Determine the (X, Y) coordinate at the center of the cell enclosing the given text.  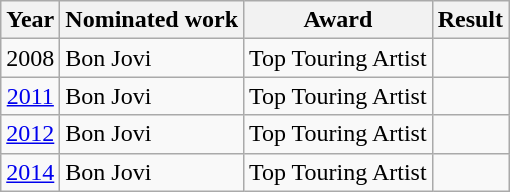
Year (30, 20)
Award (338, 20)
2011 (30, 96)
2012 (30, 134)
Nominated work (152, 20)
Result (470, 20)
2014 (30, 172)
2008 (30, 58)
